Capture the cell that displays the provided text and extract its [X, Y] central coordinate. 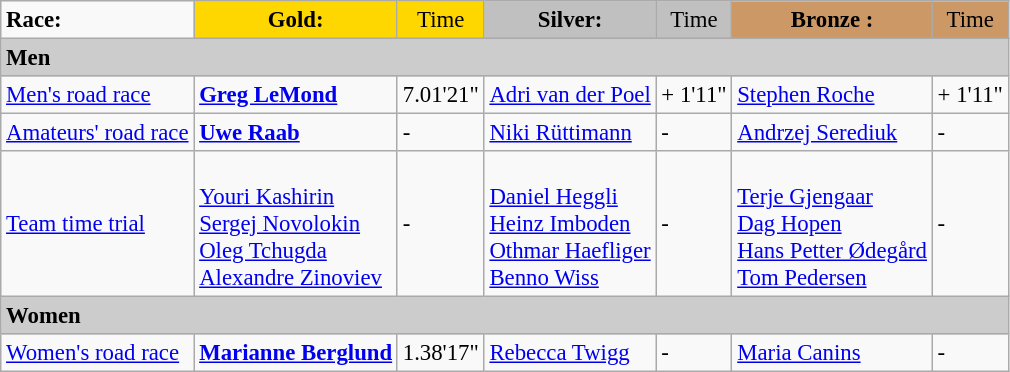
Stephen Roche [832, 95]
Youri Kashirin Sergej Novolokin Oleg Tchugda Alexandre Zinoviev [296, 224]
Uwe Raab [296, 133]
Rebecca Twigg [570, 353]
Men's road race [98, 95]
Greg LeMond [296, 95]
1.38'17" [440, 353]
Bronze : [832, 20]
Amateurs' road race [98, 133]
Team time trial [98, 224]
Niki Rüttimann [570, 133]
Silver: [570, 20]
Race: [98, 20]
Andrzej Serediuk [832, 133]
Marianne Berglund [296, 353]
Terje Gjengaar Dag Hopen Hans Petter Ødegård Tom Pedersen [832, 224]
Women's road race [98, 353]
Gold: [296, 20]
Men [504, 58]
Women [504, 316]
7.01'21" [440, 95]
Daniel Heggli Heinz Imboden Othmar Haefliger Benno Wiss [570, 224]
Adri van der Poel [570, 95]
Maria Canins [832, 353]
